From the cell containing the given text, extract its center point as (X, Y) coordinate. 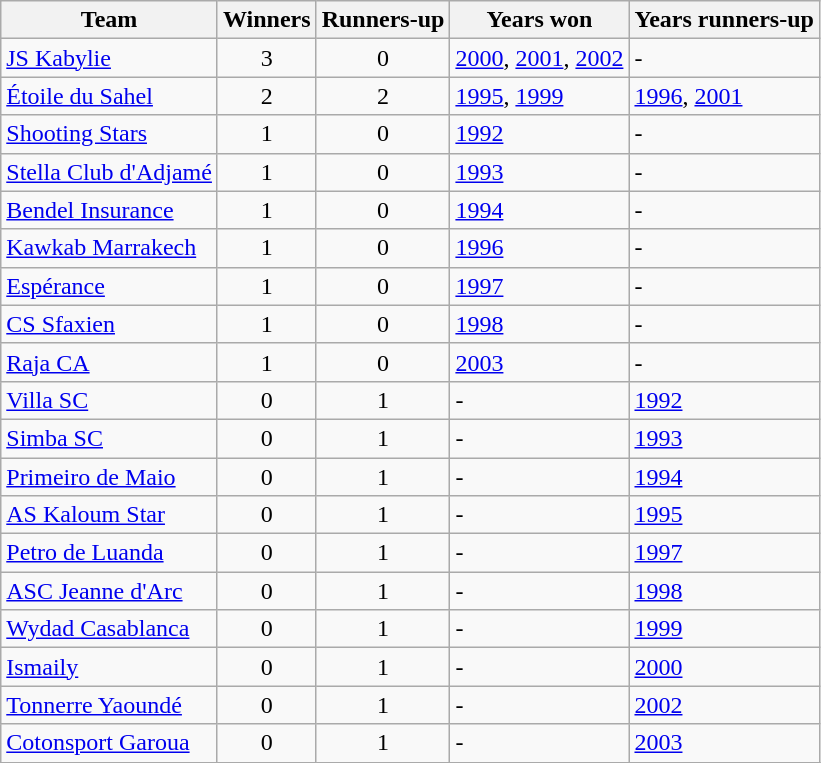
AS Kaloum Star (110, 515)
Kawkab Marrakech (110, 248)
Tonnerre Yaoundé (110, 705)
Runners-up (383, 20)
Simba SC (110, 438)
1995, 1999 (540, 96)
1996, 2001 (724, 96)
CS Sfaxien (110, 324)
Team (110, 20)
1995 (724, 515)
ASC Jeanne d'Arc (110, 591)
Bendel Insurance (110, 210)
Raja CA (110, 362)
Stella Club d'Adjamé (110, 172)
Ismaily (110, 667)
3 (266, 58)
Villa SC (110, 400)
Years runners-up (724, 20)
Espérance (110, 286)
2002 (724, 705)
Winners (266, 20)
Étoile du Sahel (110, 96)
Cotonsport Garoua (110, 743)
1996 (540, 248)
2000 (724, 667)
Shooting Stars (110, 134)
JS Kabylie (110, 58)
Wydad Casablanca (110, 629)
Primeiro de Maio (110, 477)
Years won (540, 20)
2000, 2001, 2002 (540, 58)
1999 (724, 629)
Petro de Luanda (110, 553)
